Determine the [x, y] coordinate at the center of the cell enclosing the given text.  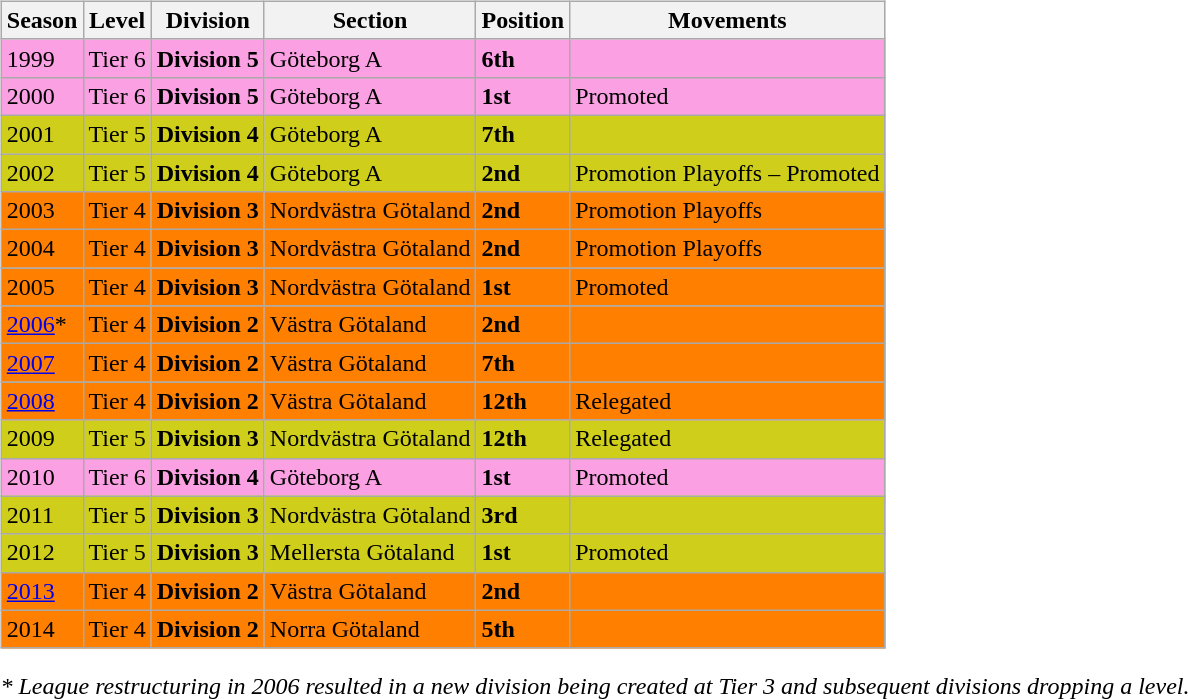
Division [208, 20]
2010 [42, 477]
Level [117, 20]
Promotion Playoffs – Promoted [728, 173]
Movements [728, 20]
Norra Götaland [370, 629]
2000 [42, 96]
Position [523, 20]
Section [370, 20]
2008 [42, 401]
2013 [42, 591]
2001 [42, 134]
6th [523, 58]
3rd [523, 515]
2014 [42, 629]
2009 [42, 439]
2011 [42, 515]
2006* [42, 325]
2007 [42, 363]
2002 [42, 173]
Season [42, 20]
2012 [42, 553]
2005 [42, 287]
2003 [42, 211]
1999 [42, 58]
2004 [42, 249]
5th [523, 629]
Mellersta Götaland [370, 553]
